Return (X, Y) of the center of cell containing provided text 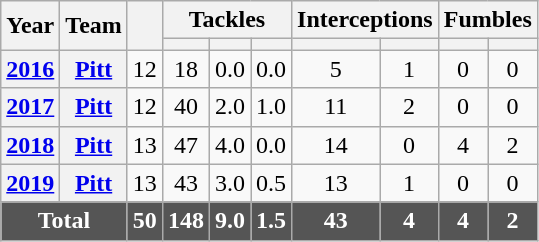
40 (186, 107)
Total (64, 221)
2019 (30, 183)
Year (30, 26)
2.0 (230, 107)
148 (186, 221)
9.0 (230, 221)
11 (336, 107)
5 (336, 69)
3.0 (230, 183)
2017 (30, 107)
2016 (30, 69)
Team (94, 26)
0.5 (272, 183)
Fumbles (488, 20)
47 (186, 145)
18 (186, 69)
Tackles (226, 20)
Interceptions (366, 20)
14 (336, 145)
4.0 (230, 145)
50 (144, 221)
1.0 (272, 107)
2018 (30, 145)
1.5 (272, 221)
